Determine the [x, y] coordinate at the center of the cell enclosing the given text.  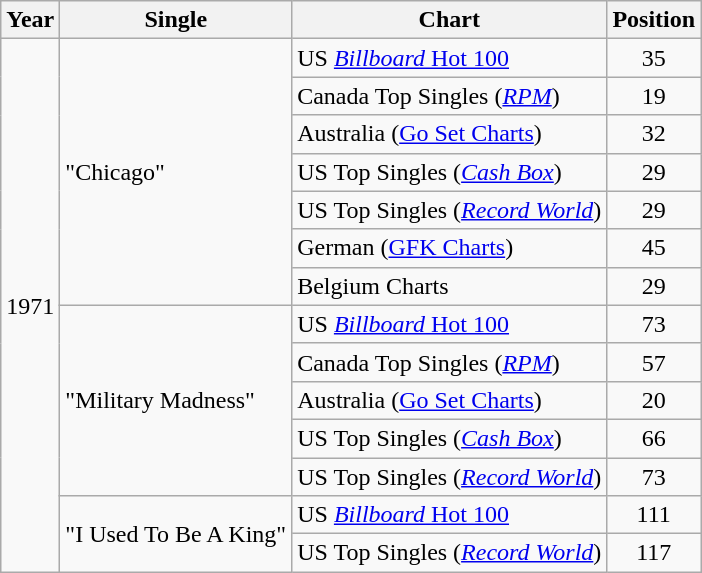
"I Used To Be A King" [176, 534]
Chart [450, 20]
Belgium Charts [450, 286]
57 [654, 362]
111 [654, 515]
32 [654, 134]
"Chicago" [176, 172]
45 [654, 248]
Single [176, 20]
"Military Madness" [176, 400]
117 [654, 553]
19 [654, 96]
1971 [30, 306]
Position [654, 20]
66 [654, 438]
20 [654, 400]
35 [654, 58]
German (GFK Charts) [450, 248]
Year [30, 20]
